For the text-containing cell, return its midpoint in [x, y] coordinate format. 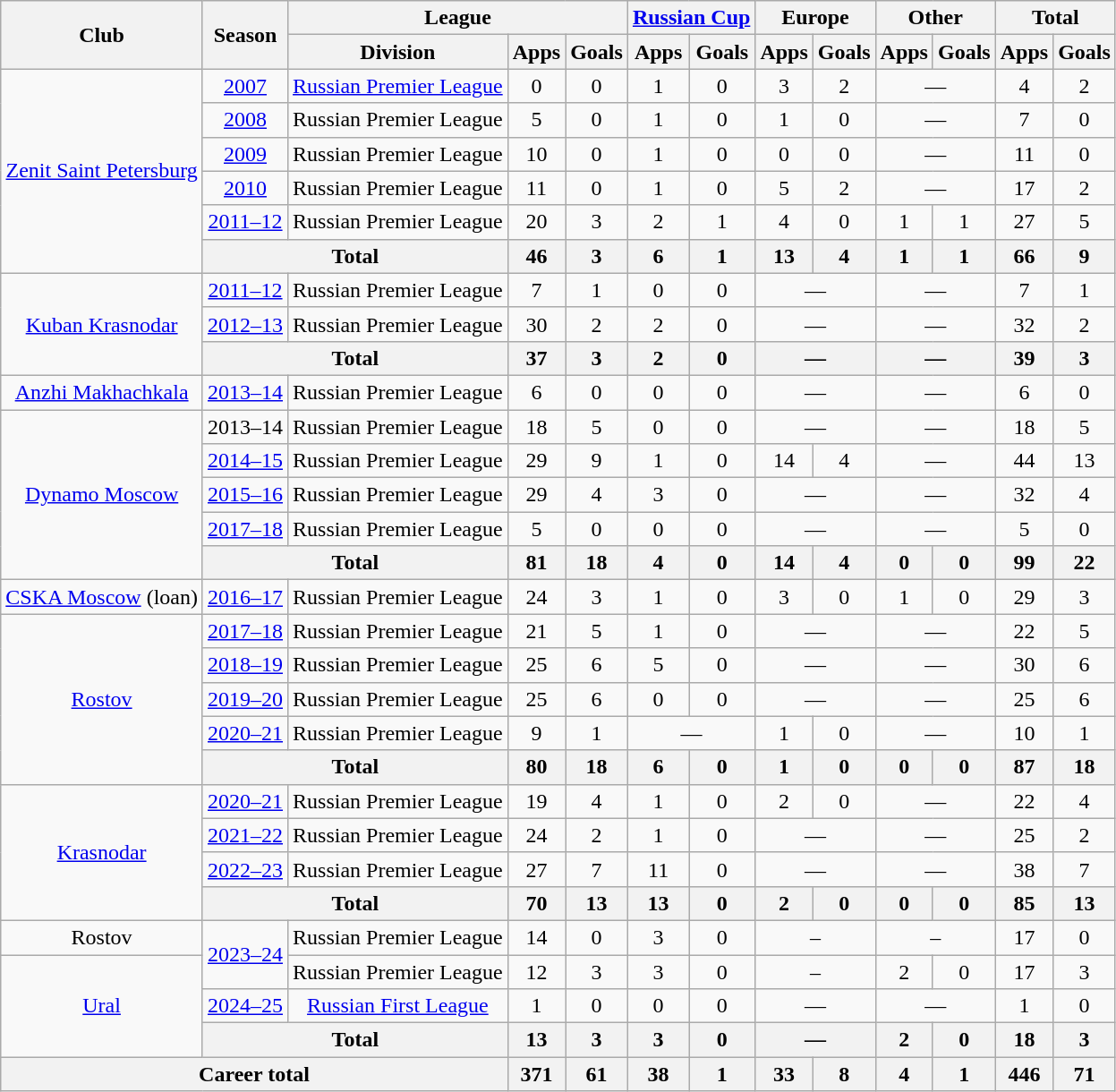
2024–25 [245, 1006]
2008 [245, 120]
85 [1024, 903]
61 [597, 1074]
Division [398, 52]
371 [536, 1074]
80 [536, 767]
2023–24 [245, 954]
2019–20 [245, 699]
19 [536, 801]
Career total [254, 1074]
66 [1024, 256]
CSKA Moscow (loan) [102, 597]
2022–23 [245, 869]
Dynamo Moscow [102, 495]
37 [536, 358]
71 [1085, 1074]
44 [1024, 461]
Krasnodar [102, 852]
8 [844, 1074]
Club [102, 35]
87 [1024, 767]
Europe [815, 18]
39 [1024, 358]
2016–17 [245, 597]
99 [1024, 563]
33 [784, 1074]
2018–19 [245, 665]
2009 [245, 154]
81 [536, 563]
446 [1024, 1074]
League [458, 18]
2007 [245, 86]
46 [536, 256]
Kuban Krasnodar [102, 324]
Russian Cup [691, 18]
Ural [102, 1005]
2010 [245, 188]
Other [935, 18]
12 [536, 971]
21 [536, 631]
2012–13 [245, 324]
20 [536, 222]
70 [536, 903]
Zenit Saint Petersburg [102, 171]
2015–16 [245, 495]
Russian First League [398, 1006]
2021–22 [245, 835]
Anzhi Makhachkala [102, 392]
Season [245, 35]
2014–15 [245, 461]
